Pinpoint the cell where the given text exists, returning its [x, y] midpoint coordinate. 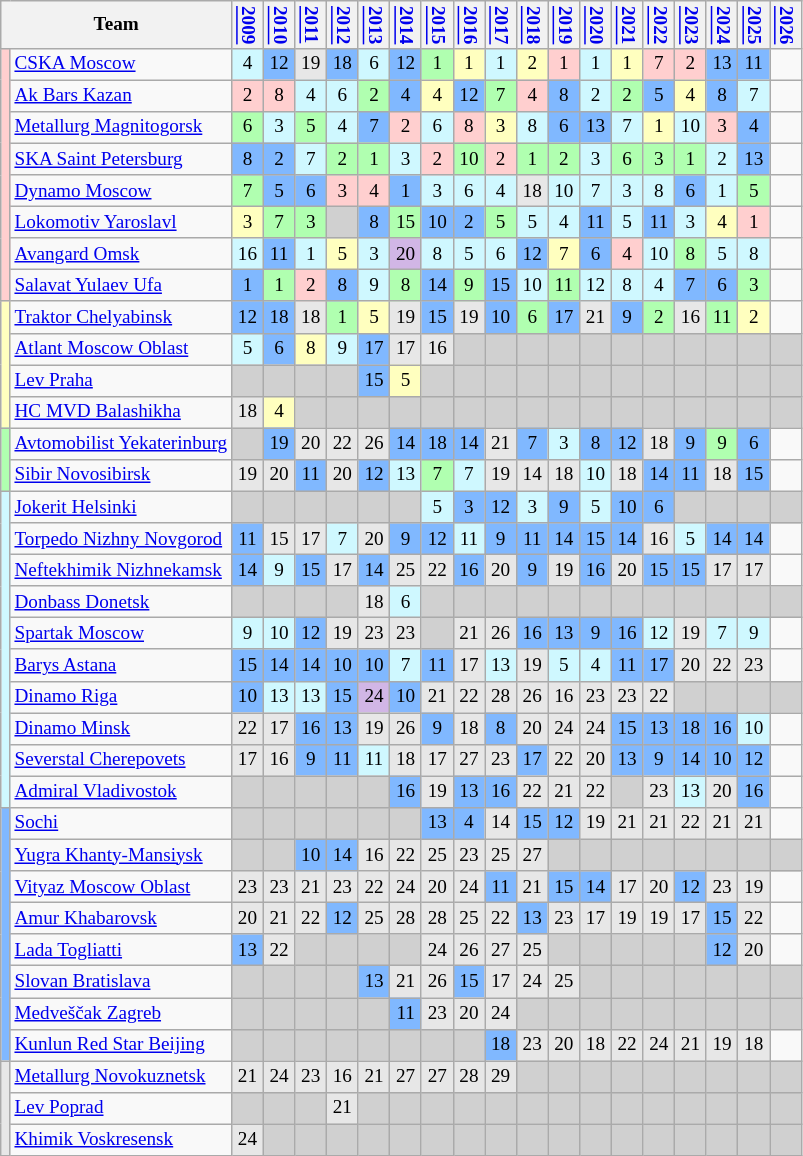
2018 [532, 25]
2022 [659, 25]
2009 [248, 25]
2023 [691, 25]
2020 [596, 25]
2021 [627, 25]
Dinamo Riga [121, 697]
Spartak Moscow [121, 634]
2016 [469, 25]
29 [501, 1077]
Khimik Voskresensk [121, 1140]
Team [116, 25]
CSKA Moscow [121, 64]
Donbass Donetsk [121, 602]
Sibir Novosibirsk [121, 475]
Admiral Vladivostok [121, 792]
Traktor Chelyabinsk [121, 317]
2026 [786, 25]
SKA Saint Petersburg [121, 159]
2013 [374, 25]
Jokerit Helsinki [121, 507]
Kunlun Red Star Beijing [121, 1045]
Dynamo Moscow [121, 191]
Slovan Bratislava [121, 982]
Vityaz Moscow Oblast [121, 887]
2012 [343, 25]
Avtomobilist Yekaterinburg [121, 444]
Barys Astana [121, 665]
2024 [722, 25]
Lev Poprad [121, 1108]
Sochi [121, 823]
2015 [437, 25]
2017 [501, 25]
2011 [311, 25]
Metallurg Novokuznetsk [121, 1077]
Ak Bars Kazan [121, 96]
Neftekhimik Nizhnekamsk [121, 570]
2019 [564, 25]
2025 [754, 25]
HC MVD Balashikha [121, 412]
Lada Togliatti [121, 950]
Lev Praha [121, 380]
Amur Khabarovsk [121, 918]
Avangard Omsk [121, 254]
Severstal Cherepovets [121, 760]
2010 [279, 25]
Dinamo Minsk [121, 729]
Atlant Moscow Oblast [121, 349]
Salavat Yulaev Ufa [121, 286]
2014 [406, 25]
Torpedo Nizhny Novgorod [121, 539]
Yugra Khanty-Mansiysk [121, 855]
Metallurg Magnitogorsk [121, 127]
Medveščak Zagreb [121, 1013]
Lokomotiv Yaroslavl [121, 222]
